Locate the cell with the specified text and output its (X, Y) center coordinate. 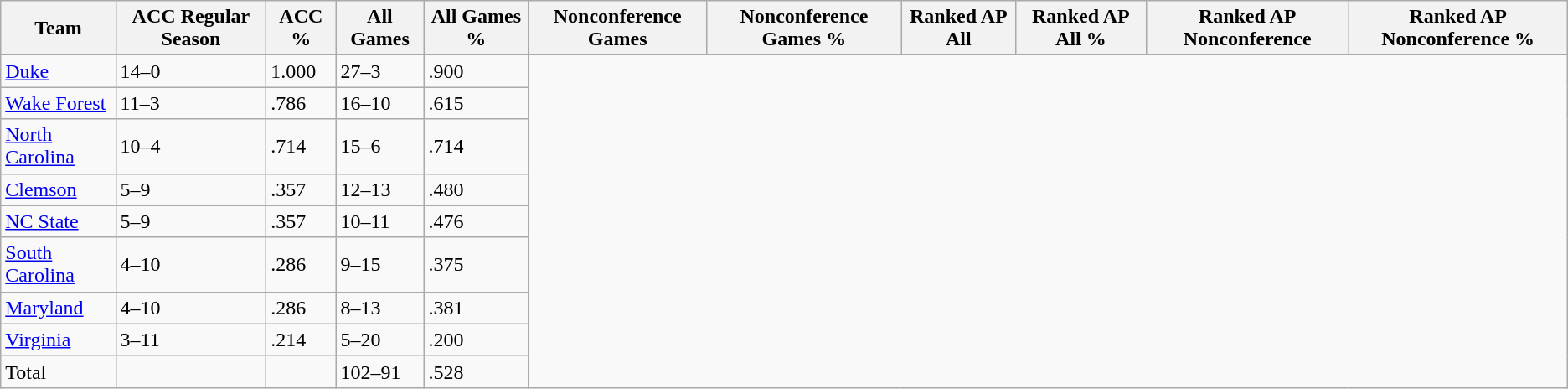
Nonconference Games % (804, 29)
Team (59, 29)
ACC Regular Season (191, 29)
5–20 (380, 340)
Ranked AP Nonconference (1247, 29)
15–6 (380, 146)
.528 (476, 371)
9–15 (380, 265)
12–13 (380, 189)
North Carolina (59, 146)
1.000 (302, 71)
10–11 (380, 221)
.375 (476, 265)
Duke (59, 71)
Wake Forest (59, 103)
ACC % (302, 29)
27–3 (380, 71)
Ranked AP Nonconference % (1457, 29)
Ranked AP All (958, 29)
Maryland (59, 308)
Total (59, 371)
.476 (476, 221)
All Games % (476, 29)
3–11 (191, 340)
.786 (302, 103)
NC State (59, 221)
Virginia (59, 340)
.214 (302, 340)
102–91 (380, 371)
.480 (476, 189)
Ranked AP All % (1081, 29)
11–3 (191, 103)
South Carolina (59, 265)
.615 (476, 103)
.200 (476, 340)
Nonconference Games (618, 29)
16–10 (380, 103)
10–4 (191, 146)
.381 (476, 308)
All Games (380, 29)
14–0 (191, 71)
Clemson (59, 189)
.900 (476, 71)
8–13 (380, 308)
